Detect which cell encompasses the target text, then output its (X, Y) center coordinate. 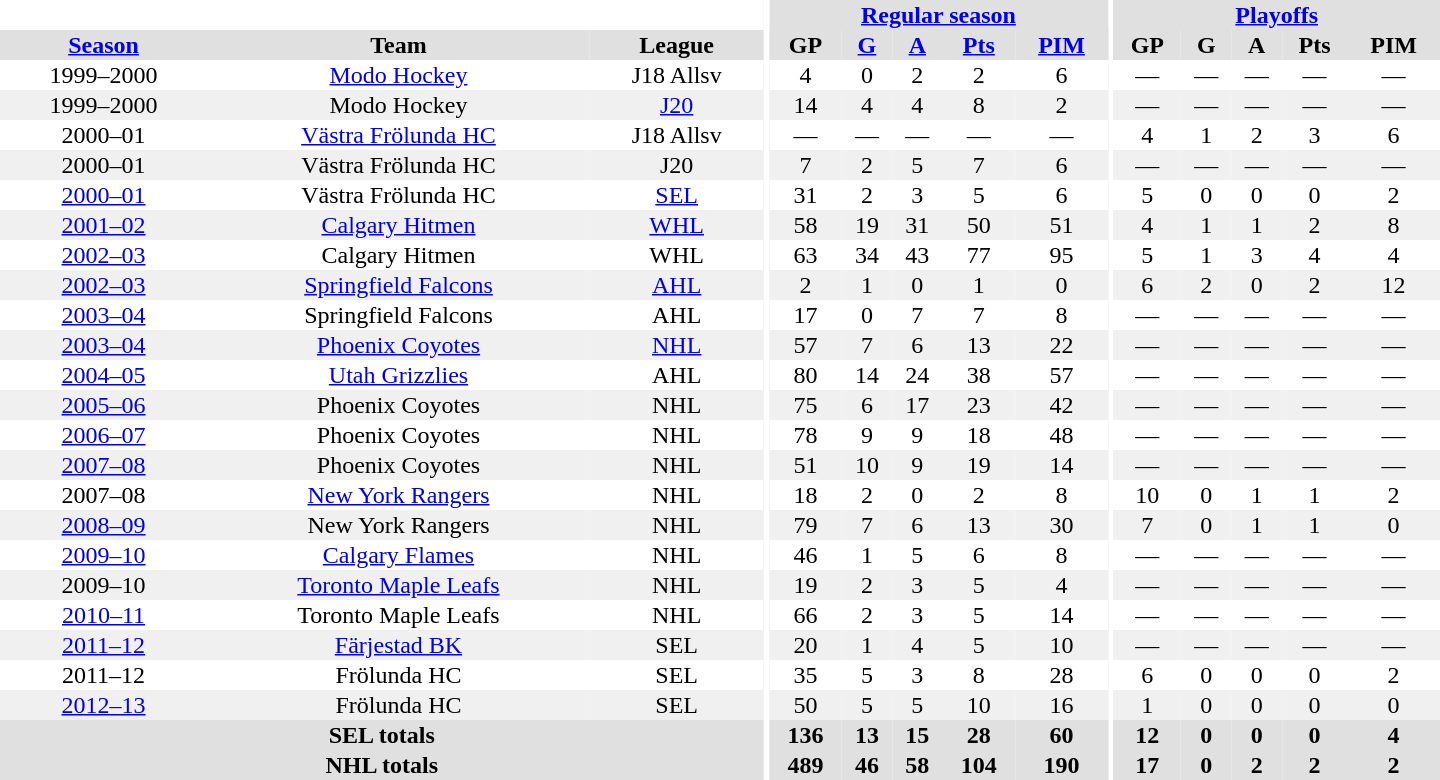
190 (1062, 765)
2008–09 (104, 525)
23 (978, 405)
24 (917, 375)
2006–07 (104, 435)
SEL totals (382, 735)
22 (1062, 345)
66 (806, 615)
16 (1062, 705)
NHL totals (382, 765)
Utah Grizzlies (398, 375)
Regular season (938, 15)
Playoffs (1276, 15)
75 (806, 405)
38 (978, 375)
48 (1062, 435)
60 (1062, 735)
42 (1062, 405)
63 (806, 255)
78 (806, 435)
2005–06 (104, 405)
136 (806, 735)
95 (1062, 255)
Färjestad BK (398, 645)
35 (806, 675)
34 (867, 255)
2010–11 (104, 615)
2004–05 (104, 375)
80 (806, 375)
20 (806, 645)
Calgary Flames (398, 555)
489 (806, 765)
79 (806, 525)
43 (917, 255)
15 (917, 735)
League (677, 45)
2001–02 (104, 225)
2012–13 (104, 705)
Team (398, 45)
77 (978, 255)
104 (978, 765)
Season (104, 45)
30 (1062, 525)
